For the text-containing cell, return its midpoint in [X, Y] coordinate format. 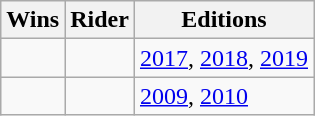
Wins [33, 20]
2017, 2018, 2019 [224, 58]
Rider [100, 20]
2009, 2010 [224, 96]
Editions [224, 20]
